For the text-containing cell, return its midpoint in (X, Y) coordinate format. 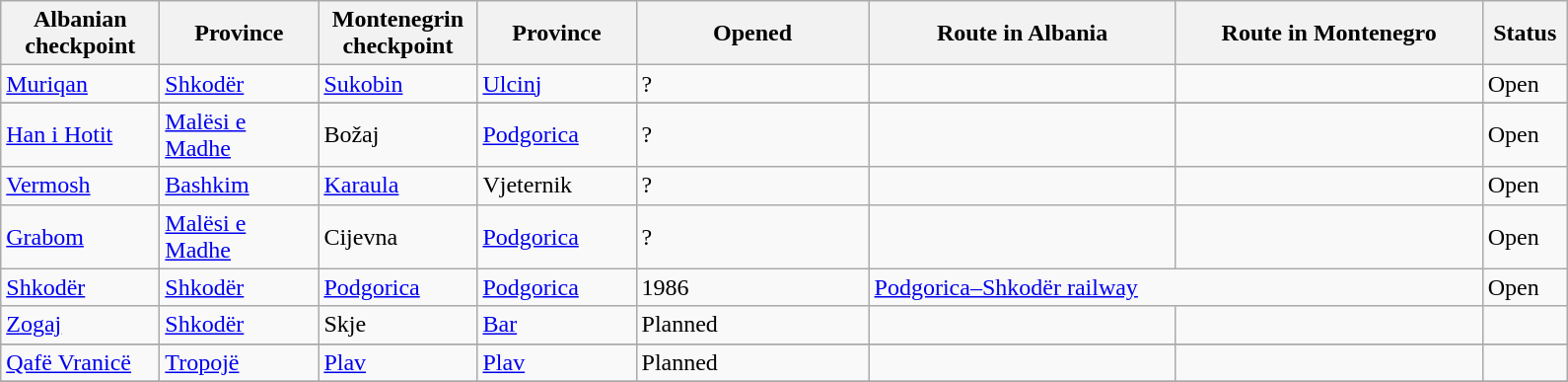
1986 (752, 287)
Qafë Vranicë (81, 362)
Bashkim (239, 186)
Cijevna (398, 237)
Grabom (81, 237)
Vermosh (81, 186)
Route in Montenegro (1329, 34)
Sukobin (398, 84)
Ulcinj (556, 84)
Vjeternik (556, 186)
Muriqan (81, 84)
Zogaj (81, 325)
Montenegrin checkpoint (398, 34)
Bar (556, 325)
Route in Albania (1022, 34)
Skje (398, 325)
Božaj (398, 134)
Albanian checkpoint (81, 34)
Han i Hotit (81, 134)
Status (1525, 34)
Podgorica–Shkodër railway (1176, 287)
Opened (752, 34)
Karaula (398, 186)
Tropojë (239, 362)
